Find where the given text appears and provide that cell's center as (x, y) coordinate. 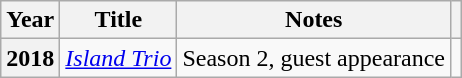
2018 (30, 58)
Notes (314, 20)
Season 2, guest appearance (314, 58)
Title (118, 20)
Year (30, 20)
Island Trio (118, 58)
